Locate the cell with the specified text and output its (x, y) center coordinate. 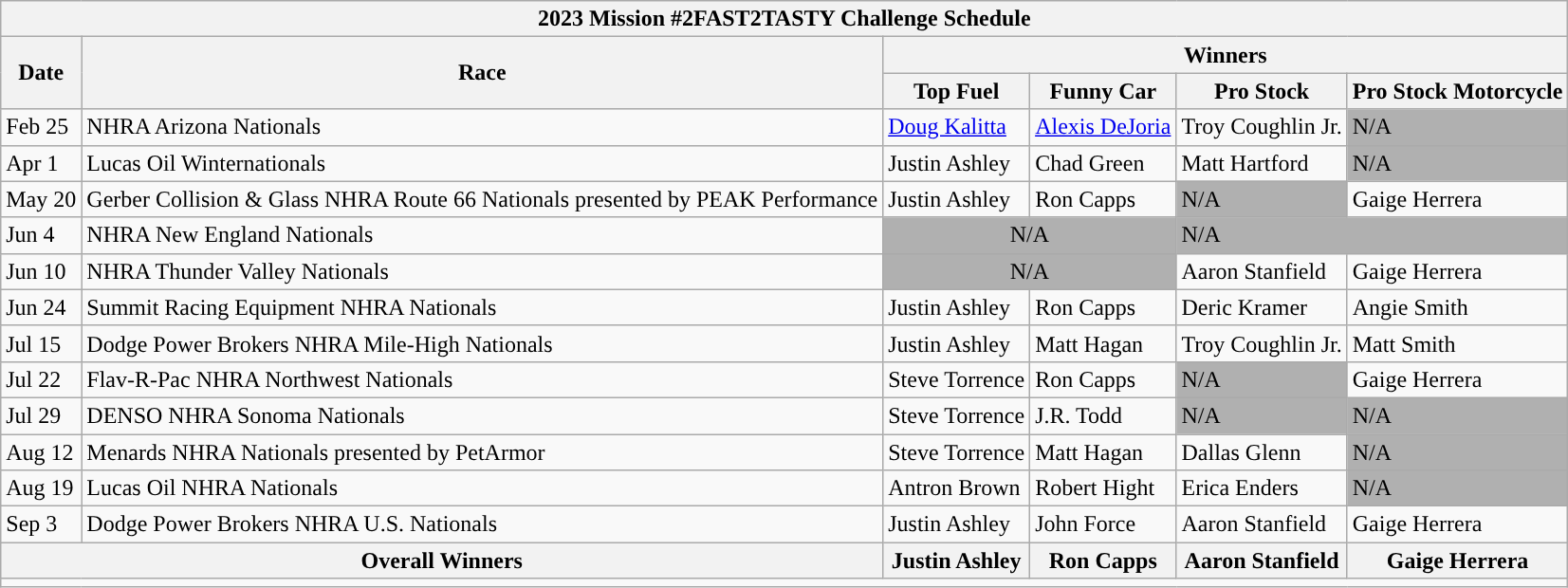
Aug 12 (42, 452)
NHRA New England Nationals (482, 235)
Jun 4 (42, 235)
Apr 1 (42, 163)
Gerber Collision & Glass NHRA Route 66 Nationals presented by PEAK Performance (482, 199)
Jun 24 (42, 307)
Flav-R-Pac NHRA Northwest Nationals (482, 379)
Dallas Glenn (1262, 452)
John Force (1103, 524)
DENSO NHRA Sonoma Nationals (482, 415)
2023 Mission #2FAST2TASTY Challenge Schedule (784, 19)
Pro Stock Motorcycle (1457, 91)
Aug 19 (42, 488)
Erica Enders (1262, 488)
Matt Hartford (1262, 163)
Race (482, 73)
Pro Stock (1262, 91)
Doug Kalitta (956, 127)
Jul 15 (42, 343)
Robert Hight (1103, 488)
Deric Kramer (1262, 307)
Top Fuel (956, 91)
Winners (1226, 55)
Matt Smith (1457, 343)
Jul 29 (42, 415)
Jul 22 (42, 379)
Feb 25 (42, 127)
Summit Racing Equipment NHRA Nationals (482, 307)
May 20 (42, 199)
NHRA Thunder Valley Nationals (482, 271)
Funny Car (1103, 91)
Antron Brown (956, 488)
Angie Smith (1457, 307)
Chad Green (1103, 163)
Overall Winners (442, 560)
Lucas Oil NHRA Nationals (482, 488)
Dodge Power Brokers NHRA U.S. Nationals (482, 524)
Lucas Oil Winternationals (482, 163)
Date (42, 73)
Sep 3 (42, 524)
NHRA Arizona Nationals (482, 127)
J.R. Todd (1103, 415)
Menards NHRA Nationals presented by PetArmor (482, 452)
Alexis DeJoria (1103, 127)
Dodge Power Brokers NHRA Mile-High Nationals (482, 343)
Jun 10 (42, 271)
